Find where the given text appears and provide that cell's center as (X, Y) coordinate. 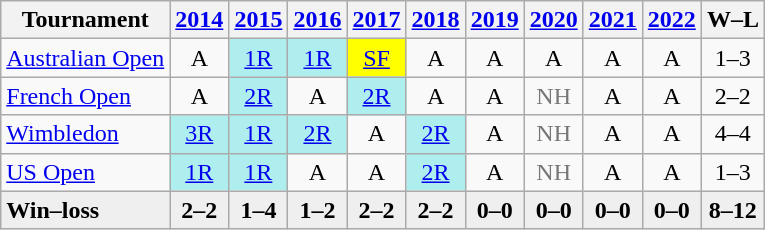
1–4 (258, 210)
2016 (318, 20)
2020 (554, 20)
8–12 (732, 210)
US Open (86, 172)
3R (200, 134)
2021 (612, 20)
W–L (732, 20)
2018 (436, 20)
2014 (200, 20)
2017 (376, 20)
2022 (672, 20)
Wimbledon (86, 134)
4–4 (732, 134)
SF (376, 58)
1–2 (318, 210)
2015 (258, 20)
Win–loss (86, 210)
2019 (494, 20)
Australian Open (86, 58)
Tournament (86, 20)
French Open (86, 96)
